For the text-containing cell, return its midpoint in (X, Y) coordinate format. 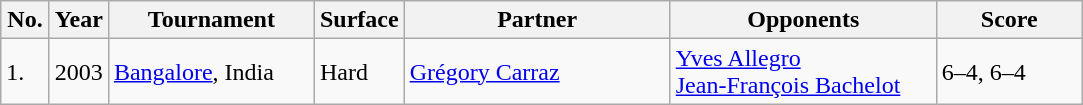
Year (78, 20)
Surface (359, 20)
6–4, 6–4 (1009, 72)
2003 (78, 72)
Bangalore, India (211, 72)
Opponents (803, 20)
Grégory Carraz (537, 72)
No. (26, 20)
Hard (359, 72)
1. (26, 72)
Partner (537, 20)
Yves Allegro Jean-François Bachelot (803, 72)
Score (1009, 20)
Tournament (211, 20)
